Scan for the cell matching the given text and deliver its [X, Y] coordinate at center. 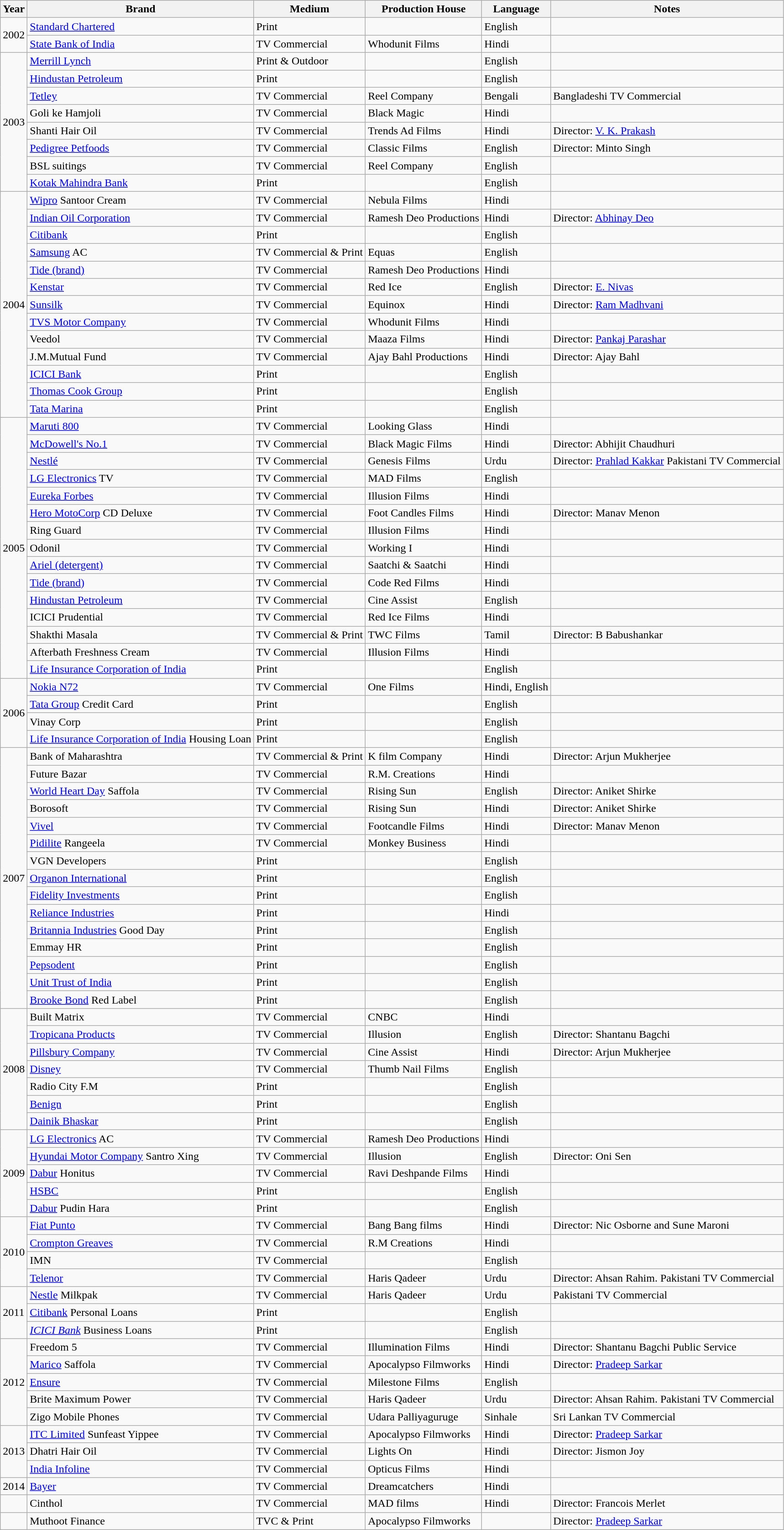
Director: Shantanu Bagchi [667, 1034]
Tetley [141, 96]
BSL suitings [141, 165]
Red Ice [423, 287]
Looking Glass [423, 426]
Medium [309, 9]
Freedom 5 [141, 1347]
Standard Chartered [141, 26]
Director: Shantanu Bagchi Public Service [667, 1347]
Zigo Mobile Phones [141, 1417]
Disney [141, 1069]
Hero MotoCorp CD Deluxe [141, 513]
2003 [14, 122]
2012 [14, 1382]
Bank of Maharashtra [141, 756]
Sinhale [517, 1417]
Life Insurance Corporation of India Housing Loan [141, 739]
MAD films [423, 1504]
CNBC [423, 1017]
Director: Pankaj Parashar [667, 339]
Ensure [141, 1382]
Emmay HR [141, 947]
Language [517, 9]
Hindi, English [517, 687]
Cinthol [141, 1504]
Shanti Hair Oil [141, 131]
Crompton Greaves [141, 1243]
Built Matrix [141, 1017]
Year [14, 9]
Black Magic [423, 113]
Marico Saffola [141, 1365]
VGN Developers [141, 861]
Genesis Films [423, 461]
Wipro Santoor Cream [141, 200]
Kenstar [141, 287]
2002 [14, 35]
Nestlé [141, 461]
HSBC [141, 1191]
Benign [141, 1104]
Reliance Industries [141, 913]
Afterbath Freshness Cream [141, 652]
Citibank Personal Loans [141, 1312]
One Films [423, 687]
Director: Oni Sen [667, 1156]
2014 [14, 1486]
Dainik Bhaskar [141, 1121]
Future Bazar [141, 774]
Bangladeshi TV Commercial [667, 96]
Nebula Films [423, 200]
Pepsodent [141, 965]
K film Company [423, 756]
Director: Abhinay Deo [667, 218]
Vivel [141, 826]
Pillsbury Company [141, 1052]
2005 [14, 548]
Ariel (detergent) [141, 565]
ICICI Prudential [141, 617]
Bayer [141, 1486]
Equas [423, 252]
Kotak Mahindra Bank [141, 183]
Unit Trust of India [141, 982]
Ajay Bahl Productions [423, 357]
Opticus Films [423, 1469]
Director: E. Nivas [667, 287]
2007 [14, 878]
TVS Motor Company [141, 322]
Life Insurance Corporation of India [141, 669]
Lights On [423, 1451]
Nestle Milkpak [141, 1295]
Trends Ad Films [423, 131]
Muthoot Finance [141, 1521]
Udara Palliyaguruge [423, 1417]
Borosoft [141, 809]
McDowell's No.1 [141, 443]
Veedol [141, 339]
Director: Prahlad Kakkar Pakistani TV Commercial [667, 461]
R.M Creations [423, 1243]
Tata Group Credit Card [141, 704]
Indian Oil Corporation [141, 218]
J.M.Mutual Fund [141, 357]
Britannia Industries Good Day [141, 930]
Brite Maximum Power [141, 1399]
Director: Francois Merlet [667, 1504]
Milestone Films [423, 1382]
Director: Abhijit Chaudhuri [667, 443]
Goli ke Hamjoli [141, 113]
Pidilite Rangeela [141, 843]
2011 [14, 1312]
Vinay Corp [141, 721]
Ravi Deshpande Films [423, 1173]
Working I [423, 548]
Brand [141, 9]
Organon International [141, 878]
Classic Films [423, 148]
R.M. Creations [423, 774]
Tamil [517, 635]
Maaza Films [423, 339]
Director: Minto Singh [667, 148]
Sunsilk [141, 305]
Dreamcatchers [423, 1486]
TVC & Print [309, 1521]
Illumination Films [423, 1347]
ICICI Bank [141, 374]
Code Red Films [423, 583]
Shakthi Masala [141, 635]
Director: Ram Madhvani [667, 305]
ICICI Bank Business Loans [141, 1330]
Pedigree Petfoods [141, 148]
Monkey Business [423, 843]
LG Electronics AC [141, 1139]
Tropicana Products [141, 1034]
Director: Nic Osborne and Sune Maroni [667, 1225]
Merrill Lynch [141, 61]
TWC Films [423, 635]
2004 [14, 304]
2013 [14, 1451]
Dabur Pudin Hara [141, 1208]
Saatchi & Saatchi [423, 565]
Foot Candles Films [423, 513]
Pakistani TV Commercial [667, 1295]
MAD Films [423, 478]
2009 [14, 1173]
Telenor [141, 1278]
ITC Limited Sunfeast Yippee [141, 1434]
Ring Guard [141, 531]
Fidelity Investments [141, 895]
World Heart Day Saffola [141, 791]
Radio City F.M [141, 1087]
Odonil [141, 548]
Production House [423, 9]
Black Magic Films [423, 443]
Sri Lankan TV Commercial [667, 1417]
India Infoline [141, 1469]
2008 [14, 1069]
Brooke Bond Red Label [141, 999]
Equinox [423, 305]
Bang Bang films [423, 1225]
Fiat Punto [141, 1225]
Samsung AC [141, 252]
Bengali [517, 96]
Thomas Cook Group [141, 391]
Director: Jismon Joy [667, 1451]
Dabur Honitus [141, 1173]
Red Ice Films [423, 617]
Director: V. K. Prakash [667, 131]
Director: B Babushankar [667, 635]
Print & Outdoor [309, 61]
2010 [14, 1251]
Nokia N72 [141, 687]
LG Electronics TV [141, 478]
Dhatri Hair Oil [141, 1451]
Eureka Forbes [141, 495]
State Bank of India [141, 44]
Hyundai Motor Company Santro Xing [141, 1156]
Citibank [141, 235]
Footcandle Films [423, 826]
Director: Ajay Bahl [667, 357]
2006 [14, 713]
Notes [667, 9]
Maruti 800 [141, 426]
Thumb Nail Films [423, 1069]
IMN [141, 1260]
Tata Marina [141, 409]
